Return the [x, y] coordinate for the center point of the cell that contains the specified text.  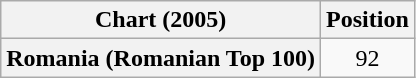
92 [368, 58]
Chart (2005) [161, 20]
Position [368, 20]
Romania (Romanian Top 100) [161, 58]
